Locate the cell with the specified text and output its [x, y] center coordinate. 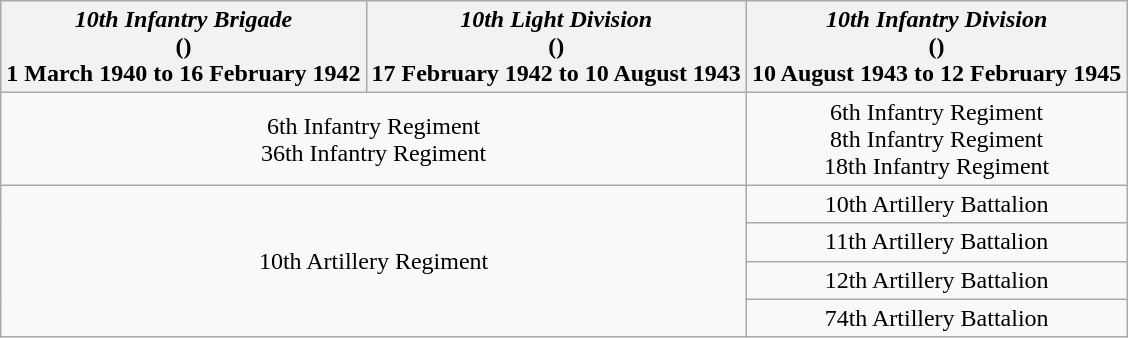
10th Light Division()17 February 1942 to 10 August 1943 [556, 47]
10th Artillery Regiment [374, 261]
74th Artillery Battalion [936, 318]
6th Infantry Regiment8th Infantry Regiment18th Infantry Regiment [936, 139]
12th Artillery Battalion [936, 280]
6th Infantry Regiment36th Infantry Regiment [374, 139]
10th Artillery Battalion [936, 204]
11th Artillery Battalion [936, 242]
10th Infantry Brigade()1 March 1940 to 16 February 1942 [184, 47]
10th Infantry Division()10 August 1943 to 12 February 1945 [936, 47]
